Return (x, y) of the center of cell containing provided text 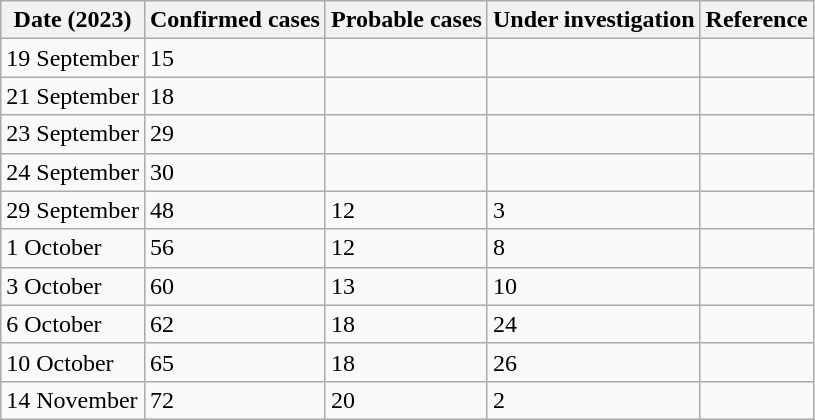
65 (234, 362)
13 (406, 286)
Confirmed cases (234, 20)
14 November (73, 400)
3 October (73, 286)
29 September (73, 210)
15 (234, 58)
56 (234, 248)
62 (234, 324)
26 (594, 362)
30 (234, 172)
60 (234, 286)
Date (2023) (73, 20)
19 September (73, 58)
Reference (756, 20)
8 (594, 248)
24 (594, 324)
10 October (73, 362)
Probable cases (406, 20)
23 September (73, 134)
3 (594, 210)
24 September (73, 172)
20 (406, 400)
2 (594, 400)
Under investigation (594, 20)
1 October (73, 248)
29 (234, 134)
72 (234, 400)
6 October (73, 324)
10 (594, 286)
48 (234, 210)
21 September (73, 96)
